Provide the (X, Y) coordinate of the cell's center where the given text is located.  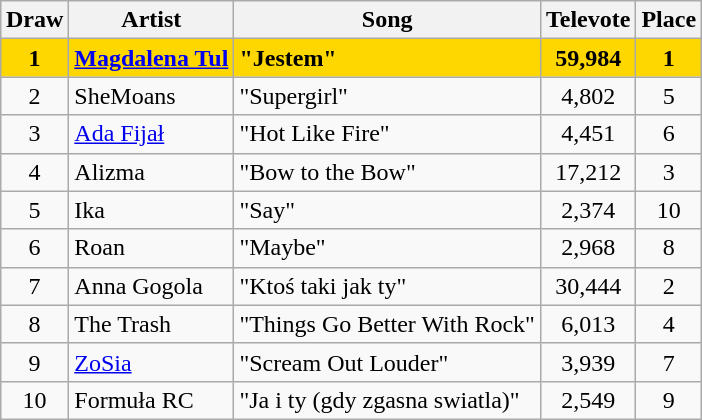
Alizma (152, 172)
Roan (152, 248)
"Maybe" (388, 248)
"Ktoś taki jak ty" (388, 286)
Artist (152, 20)
"Supergirl" (388, 96)
"Bow to the Bow" (388, 172)
SheMoans (152, 96)
17,212 (588, 172)
Televote (588, 20)
Formuła RC (152, 400)
"Scream Out Louder" (388, 362)
"Jestem" (388, 58)
2,374 (588, 210)
30,444 (588, 286)
Place (669, 20)
6,013 (588, 324)
Magdalena Tul (152, 58)
2,968 (588, 248)
3,939 (588, 362)
Song (388, 20)
Draw (34, 20)
Ada Fijał (152, 134)
4,802 (588, 96)
"Hot Like Fire" (388, 134)
"Things Go Better With Rock" (388, 324)
Anna Gogola (152, 286)
4,451 (588, 134)
2,549 (588, 400)
The Trash (152, 324)
"Say" (388, 210)
Ika (152, 210)
ZoSia (152, 362)
"Ja i ty (gdy zgasna swiatla)" (388, 400)
59,984 (588, 58)
